For the text-containing cell, return its midpoint in (X, Y) coordinate format. 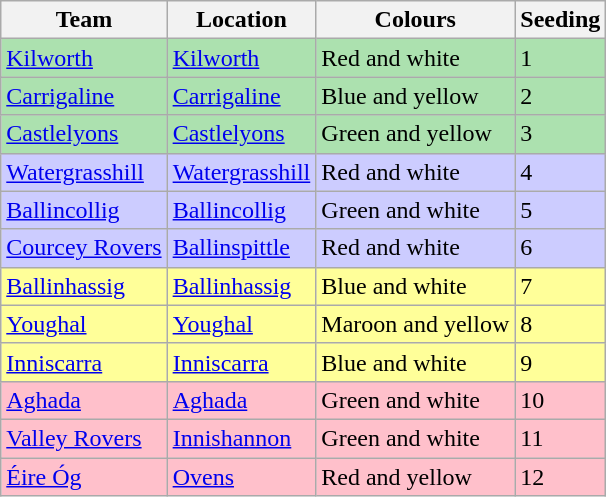
Valley Rovers (84, 438)
Team (84, 20)
Ballinspittle (242, 248)
4 (560, 172)
10 (560, 400)
Blue and yellow (416, 96)
8 (560, 324)
Location (242, 20)
2 (560, 96)
11 (560, 438)
Colours (416, 20)
5 (560, 210)
12 (560, 477)
Éire Óg (84, 477)
Green and yellow (416, 134)
Maroon and yellow (416, 324)
6 (560, 248)
Courcey Rovers (84, 248)
1 (560, 58)
Red and yellow (416, 477)
3 (560, 134)
Seeding (560, 20)
7 (560, 286)
9 (560, 362)
Innishannon (242, 438)
Ovens (242, 477)
